Return the [X, Y] coordinate for the center point of the cell that contains the specified text.  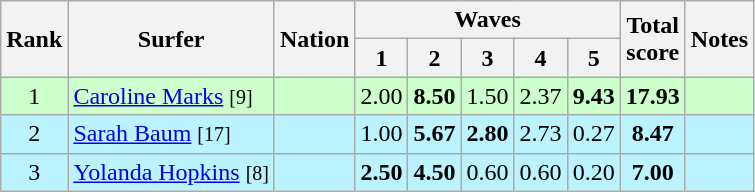
2.80 [488, 134]
0.20 [594, 172]
4.50 [434, 172]
0.27 [594, 134]
2.73 [540, 134]
Waves [488, 20]
1.50 [488, 96]
Rank [34, 39]
8.50 [434, 96]
2.50 [382, 172]
7.00 [652, 172]
4 [540, 58]
2.00 [382, 96]
Caroline Marks [9] [172, 96]
17.93 [652, 96]
2.37 [540, 96]
5 [594, 58]
Notes [719, 39]
1.00 [382, 134]
Sarah Baum [17] [172, 134]
Surfer [172, 39]
5.67 [434, 134]
Nation [314, 39]
8.47 [652, 134]
9.43 [594, 96]
Yolanda Hopkins [8] [172, 172]
Totalscore [652, 39]
